Locate the cell with the specified text and output its (X, Y) center coordinate. 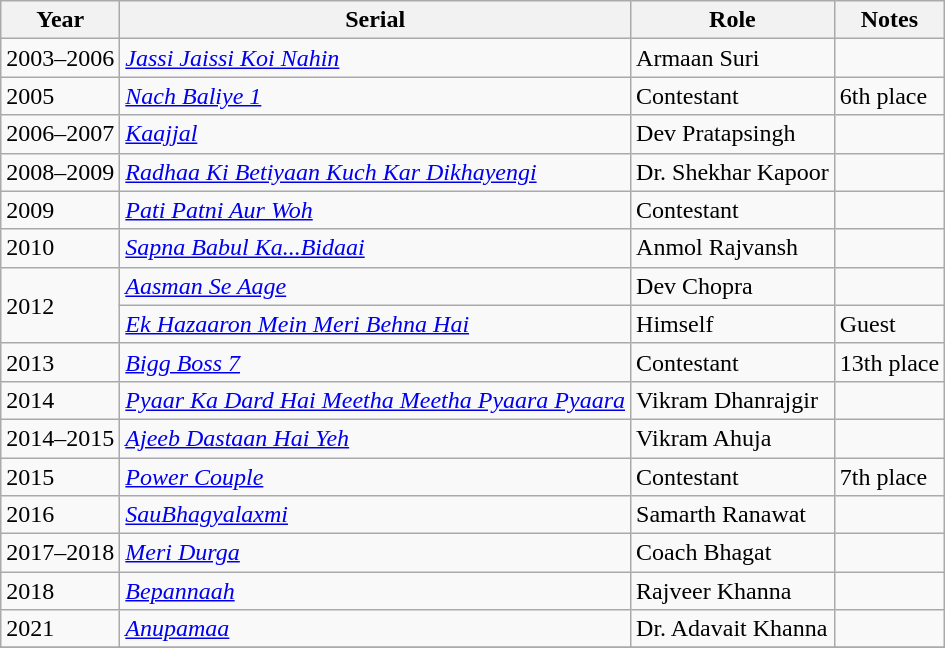
Radhaa Ki Betiyaan Kuch Kar Dikhayengi (376, 172)
Power Couple (376, 477)
Sapna Babul Ka...Bidaai (376, 248)
Notes (889, 20)
2006–2007 (60, 134)
Nach Baliye 1 (376, 96)
Aasman Se Aage (376, 286)
2010 (60, 248)
Armaan Suri (733, 58)
SauBhagyalaxmi (376, 515)
Anmol Rajvansh (733, 248)
2014 (60, 400)
Jassi Jaissi Koi Nahin (376, 58)
2014–2015 (60, 438)
Bepannaah (376, 591)
Pyaar Ka Dard Hai Meetha Meetha Pyaara Pyaara (376, 400)
Kaajjal (376, 134)
7th place (889, 477)
2009 (60, 210)
2021 (60, 629)
Coach Bhagat (733, 553)
Bigg Boss 7 (376, 362)
13th place (889, 362)
2015 (60, 477)
Guest (889, 324)
Meri Durga (376, 553)
Vikram Ahuja (733, 438)
2008–2009 (60, 172)
Pati Patni Aur Woh (376, 210)
Vikram Dhanrajgir (733, 400)
2016 (60, 515)
6th place (889, 96)
Samarth Ranawat (733, 515)
Dev Chopra (733, 286)
Dr. Adavait Khanna (733, 629)
2012 (60, 305)
Serial (376, 20)
2017–2018 (60, 553)
Himself (733, 324)
2003–2006 (60, 58)
2018 (60, 591)
Year (60, 20)
Anupamaa (376, 629)
Dr. Shekhar Kapoor (733, 172)
2005 (60, 96)
Rajveer Khanna (733, 591)
Ajeeb Dastaan Hai Yeh (376, 438)
Dev Pratapsingh (733, 134)
Role (733, 20)
Ek Hazaaron Mein Meri Behna Hai (376, 324)
2013 (60, 362)
